Scan for the cell matching the given text and deliver its [x, y] coordinate at center. 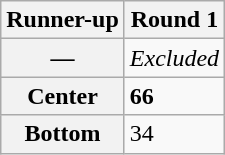
Round 1 [174, 20]
Runner-up [63, 20]
34 [174, 134]
Center [63, 96]
66 [174, 96]
Bottom [63, 134]
Excluded [174, 58]
— [63, 58]
